For the text-containing cell, return its midpoint in (X, Y) coordinate format. 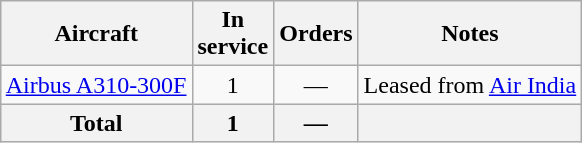
Total (96, 123)
Leased from Air India (470, 85)
Notes (470, 34)
Aircraft (96, 34)
In service (233, 34)
Orders (316, 34)
Airbus A310-300F (96, 85)
